Search for the cell housing the specified text and yield its (X, Y) center coordinate. 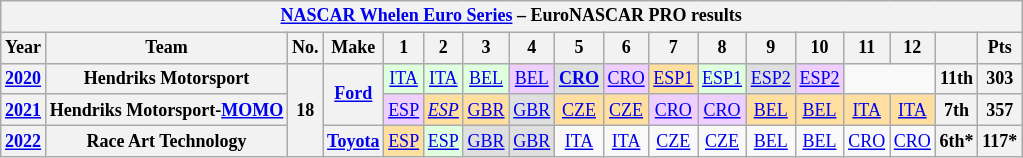
2021 (24, 110)
Toyota (354, 140)
18 (306, 110)
2020 (24, 78)
11 (867, 48)
12 (913, 48)
8 (722, 48)
303 (1000, 78)
357 (1000, 110)
Hendriks Motorsport (166, 78)
Race Art Technology (166, 140)
Hendriks Motorsport-MOMO (166, 110)
5 (580, 48)
2 (443, 48)
3 (486, 48)
9 (770, 48)
6th* (956, 140)
11th (956, 78)
Year (24, 48)
1 (404, 48)
7 (674, 48)
NASCAR Whelen Euro Series – EuroNASCAR PRO results (512, 16)
Make (354, 48)
Ford (354, 94)
6 (626, 48)
Pts (1000, 48)
No. (306, 48)
7th (956, 110)
10 (820, 48)
Team (166, 48)
4 (532, 48)
117* (1000, 140)
2022 (24, 140)
